Detect which cell encompasses the target text, then output its [X, Y] center coordinate. 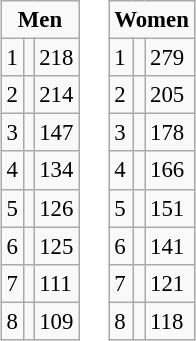
Women [152, 20]
279 [170, 58]
147 [56, 133]
111 [56, 283]
121 [170, 283]
141 [170, 246]
151 [170, 208]
214 [56, 95]
125 [56, 246]
109 [56, 321]
205 [170, 95]
Men [40, 20]
218 [56, 58]
166 [170, 170]
178 [170, 133]
134 [56, 170]
126 [56, 208]
118 [170, 321]
